Search for the cell housing the specified text and yield its (x, y) center coordinate. 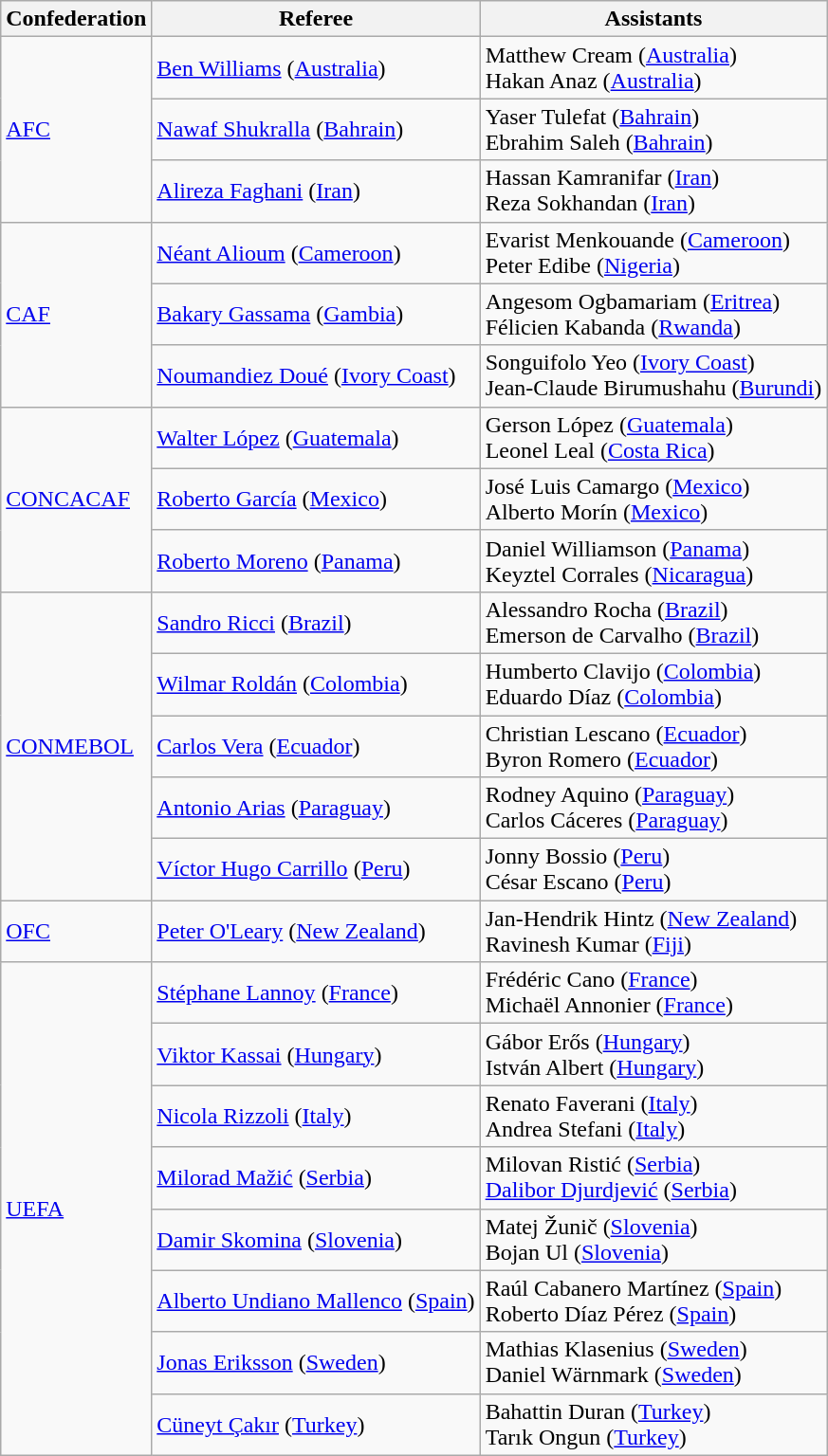
Mathias Klasenius (Sweden)Daniel Wärnmark (Sweden) (653, 1363)
Damir Skomina (Slovenia) (316, 1240)
Referee (316, 19)
Renato Faverani (Italy)Andrea Stefani (Italy) (653, 1117)
Matthew Cream (Australia)Hakan Anaz (Australia) (653, 68)
Jan-Hendrik Hintz (New Zealand)Ravinesh Kumar (Fiji) (653, 931)
Alireza Faghani (Iran) (316, 191)
Bakary Gassama (Gambia) (316, 315)
Daniel Williamson (Panama)Keyztel Corrales (Nicaragua) (653, 561)
Gerson López (Guatemala)Leonel Leal (Costa Rica) (653, 438)
Yaser Tulefat (Bahrain)Ebrahim Saleh (Bahrain) (653, 129)
Wilmar Roldán (Colombia) (316, 684)
Milorad Mažić (Serbia) (316, 1177)
CAF (76, 315)
Confederation (76, 19)
José Luis Camargo (Mexico)Alberto Morín (Mexico) (653, 499)
CONCACAF (76, 499)
Milovan Ristić (Serbia)Dalibor Djurdjević (Serbia) (653, 1177)
Víctor Hugo Carrillo (Peru) (316, 870)
Stéphane Lannoy (France) (316, 993)
Alberto Undiano Mallenco (Spain) (316, 1301)
Alessandro Rocha (Brazil)Emerson de Carvalho (Brazil) (653, 622)
Ben Williams (Australia) (316, 68)
Evarist Menkouande (Cameroon)Peter Edibe (Nigeria) (653, 252)
Raúl Cabanero Martínez (Spain)Roberto Díaz Pérez (Spain) (653, 1301)
Matej Žunič (Slovenia)Bojan Ul (Slovenia) (653, 1240)
Cüneyt Çakır (Turkey) (316, 1424)
Gábor Erős (Hungary)István Albert (Hungary) (653, 1054)
Songuifolo Yeo (Ivory Coast)Jean-Claude Birumushahu (Burundi) (653, 375)
Christian Lescano (Ecuador)Byron Romero (Ecuador) (653, 745)
Carlos Vera (Ecuador) (316, 745)
Néant Alioum (Cameroon) (316, 252)
Assistants (653, 19)
Angesom Ogbamariam (Eritrea)Félicien Kabanda (Rwanda) (653, 315)
Walter López (Guatemala) (316, 438)
Humberto Clavijo (Colombia)Eduardo Díaz (Colombia) (653, 684)
AFC (76, 129)
Roberto García (Mexico) (316, 499)
Hassan Kamranifar (Iran)Reza Sokhandan (Iran) (653, 191)
Frédéric Cano (France)Michaël Annonier (France) (653, 993)
Sandro Ricci (Brazil) (316, 622)
UEFA (76, 1209)
Bahattin Duran (Turkey)Tarık Ongun (Turkey) (653, 1424)
Antonio Arias (Paraguay) (316, 808)
Peter O'Leary (New Zealand) (316, 931)
Noumandiez Doué (Ivory Coast) (316, 375)
Roberto Moreno (Panama) (316, 561)
Rodney Aquino (Paraguay)Carlos Cáceres (Paraguay) (653, 808)
Nicola Rizzoli (Italy) (316, 1117)
Nawaf Shukralla (Bahrain) (316, 129)
Jonas Eriksson (Sweden) (316, 1363)
Jonny Bossio (Peru)César Escano (Peru) (653, 870)
Viktor Kassai (Hungary) (316, 1054)
OFC (76, 931)
CONMEBOL (76, 745)
